Return [x, y] of the center of cell containing provided text 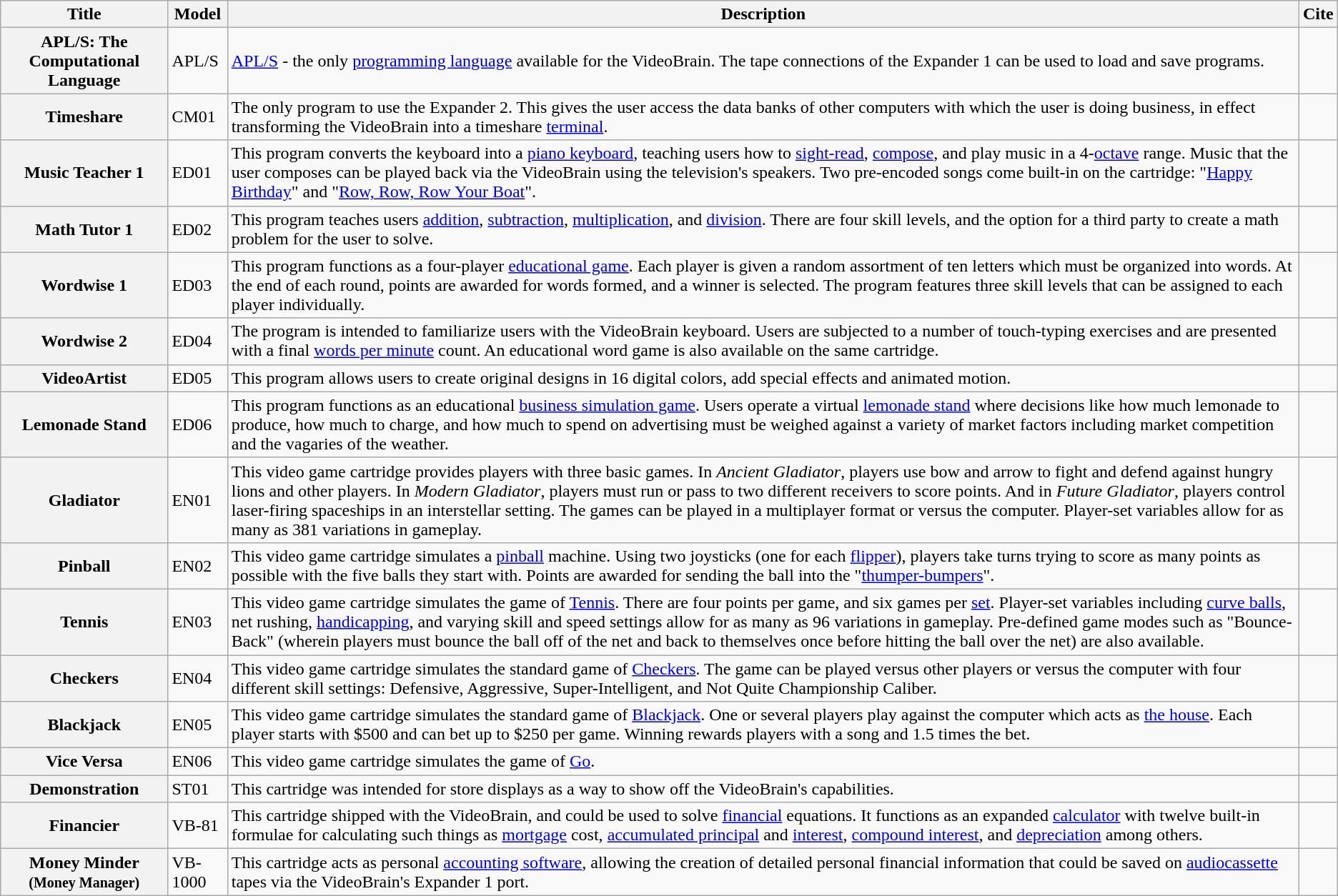
EN03 [197, 622]
Demonstration [84, 789]
Checkers [84, 677]
VideoArtist [84, 378]
This cartridge was intended for store displays as a way to show off the VideoBrain's capabilities. [763, 789]
ED01 [197, 173]
Description [763, 14]
Tennis [84, 622]
Blackjack [84, 725]
Money Minder (Money Manager) [84, 872]
Financier [84, 826]
ED04 [197, 342]
Wordwise 2 [84, 342]
This video game cartridge simulates the game of Go. [763, 762]
Timeshare [84, 117]
ED06 [197, 424]
This program allows users to create original designs in 16 digital colors, add special effects and animated motion. [763, 378]
Music Teacher 1 [84, 173]
ED02 [197, 229]
CM01 [197, 117]
EN01 [197, 500]
Lemonade Stand [84, 424]
VB-81 [197, 826]
EN04 [197, 677]
Math Tutor 1 [84, 229]
Pinball [84, 566]
Model [197, 14]
VB-1000 [197, 872]
Cite [1319, 14]
APL/S - the only programming language available for the VideoBrain. The tape connections of the Expander 1 can be used to load and save programs. [763, 61]
APL/S: The Computational Language [84, 61]
EN06 [197, 762]
ED03 [197, 285]
Wordwise 1 [84, 285]
ST01 [197, 789]
ED05 [197, 378]
EN05 [197, 725]
Vice Versa [84, 762]
Title [84, 14]
EN02 [197, 566]
APL/S [197, 61]
Gladiator [84, 500]
